Locate the cell with the specified text and output its [X, Y] center coordinate. 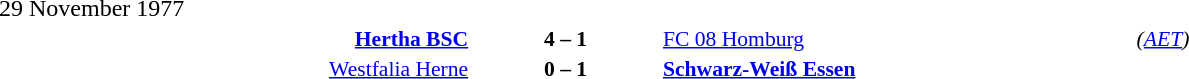
4 – 1 [566, 38]
FC 08 Homburg [897, 38]
